Capture the cell that displays the provided text and extract its (X, Y) central coordinate. 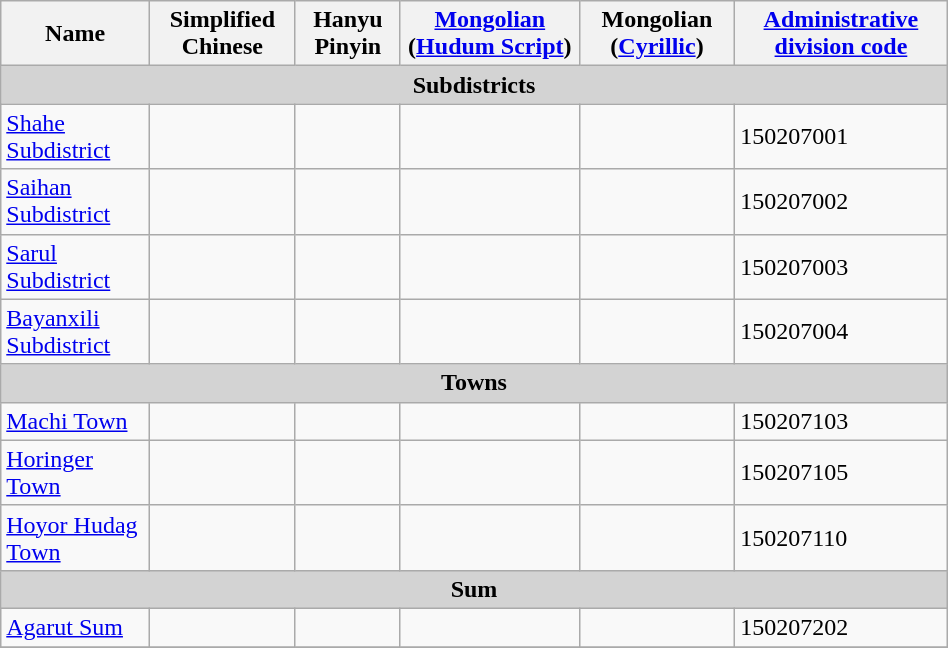
Bayanxili Subdistrict (76, 332)
Mongolian (Cyrillic) (656, 34)
Mongolian (Hudum Script) (490, 34)
Simplified Chinese (222, 34)
Towns (474, 383)
150207103 (842, 421)
Name (76, 34)
Agarut Sum (76, 627)
150207202 (842, 627)
Administrative division code (842, 34)
150207002 (842, 202)
150207001 (842, 136)
150207110 (842, 538)
Saihan Subdistrict (76, 202)
Hoyor Hudag Town (76, 538)
Sum (474, 589)
Sarul Subdistrict (76, 266)
Subdistricts (474, 85)
150207105 (842, 472)
150207004 (842, 332)
Hanyu Pinyin (348, 34)
Horinger Town (76, 472)
Shahe Subdistrict (76, 136)
Machi Town (76, 421)
150207003 (842, 266)
